Pinpoint the cell where the given text exists, returning its (x, y) midpoint coordinate. 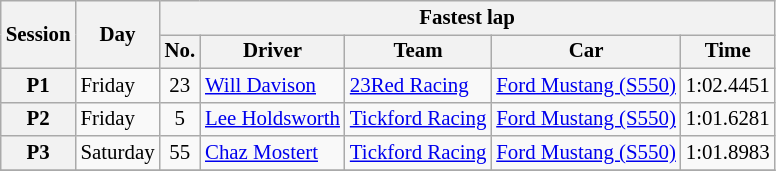
1:01.6281 (728, 119)
Driver (272, 51)
1:02.4451 (728, 85)
Will Davison (272, 85)
55 (180, 153)
Fastest lap (468, 18)
Saturday (118, 153)
P2 (38, 119)
Team (418, 51)
P3 (38, 153)
Session (38, 35)
1:01.8983 (728, 153)
Car (586, 51)
Time (728, 51)
Chaz Mostert (272, 153)
P1 (38, 85)
5 (180, 119)
Lee Holdsworth (272, 119)
23Red Racing (418, 85)
Day (118, 35)
23 (180, 85)
No. (180, 51)
